Locate the cell with the specified text and output its (x, y) center coordinate. 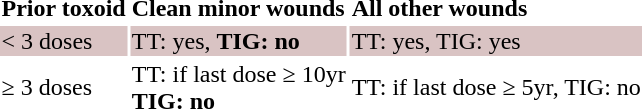
TT: yes, TIG: no (238, 41)
TT: yes, TIG: yes (496, 41)
< 3 doses (64, 41)
